For the text-containing cell, return its midpoint in (X, Y) coordinate format. 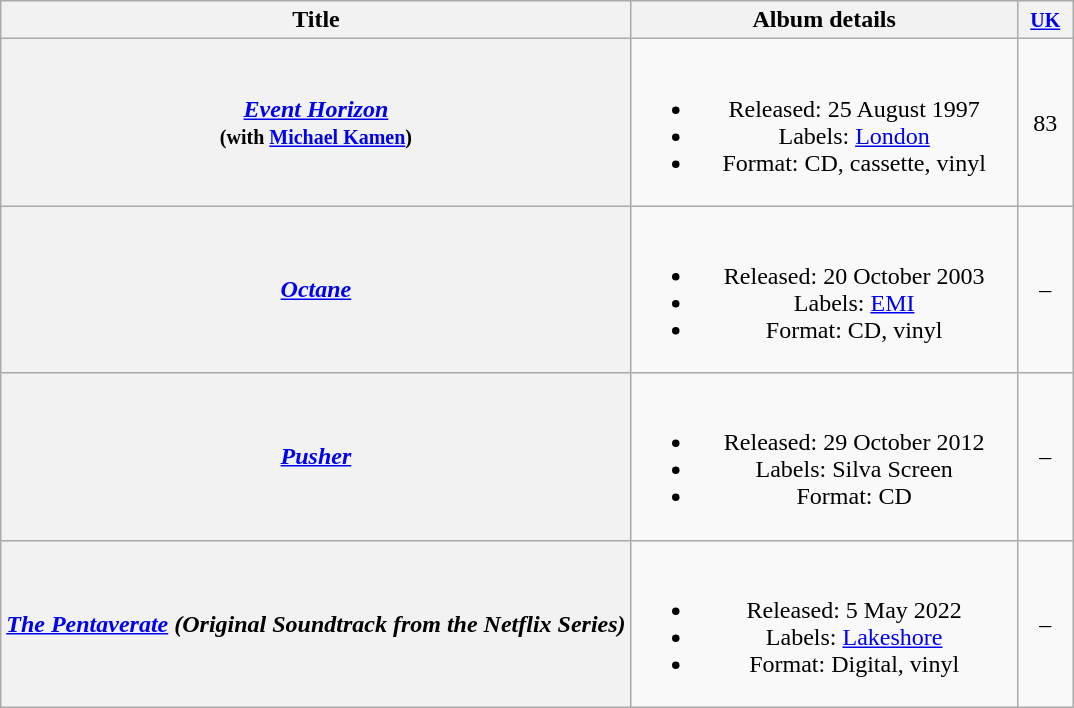
Released: 20 October 2003Labels: EMIFormat: CD, vinyl (824, 290)
Released: 25 August 1997Labels: LondonFormat: CD, cassette, vinyl (824, 122)
Released: 5 May 2022Labels: LakeshoreFormat: Digital, vinyl (824, 624)
UK (1045, 20)
Octane (316, 290)
Released: 29 October 2012Labels: Silva ScreenFormat: CD (824, 456)
Pusher (316, 456)
Event Horizon(with Michael Kamen) (316, 122)
Album details (824, 20)
Title (316, 20)
83 (1045, 122)
The Pentaverate (Original Soundtrack from the Netflix Series) (316, 624)
